Identify which cell holds the provided text, then report its [x, y] central coordinate. 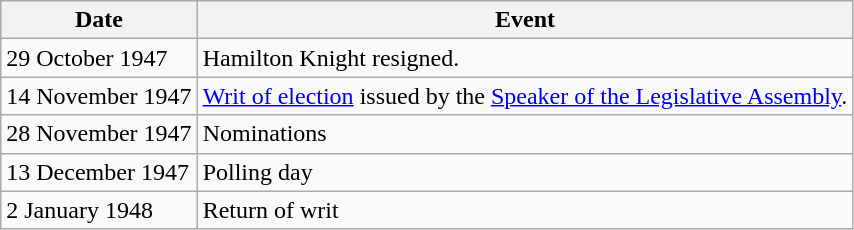
14 November 1947 [99, 96]
Date [99, 20]
Nominations [525, 134]
Event [525, 20]
29 October 1947 [99, 58]
2 January 1948 [99, 210]
Hamilton Knight resigned. [525, 58]
13 December 1947 [99, 172]
Polling day [525, 172]
28 November 1947 [99, 134]
Return of writ [525, 210]
Writ of election issued by the Speaker of the Legislative Assembly. [525, 96]
